Pinpoint the cell where the given text exists, returning its (x, y) midpoint coordinate. 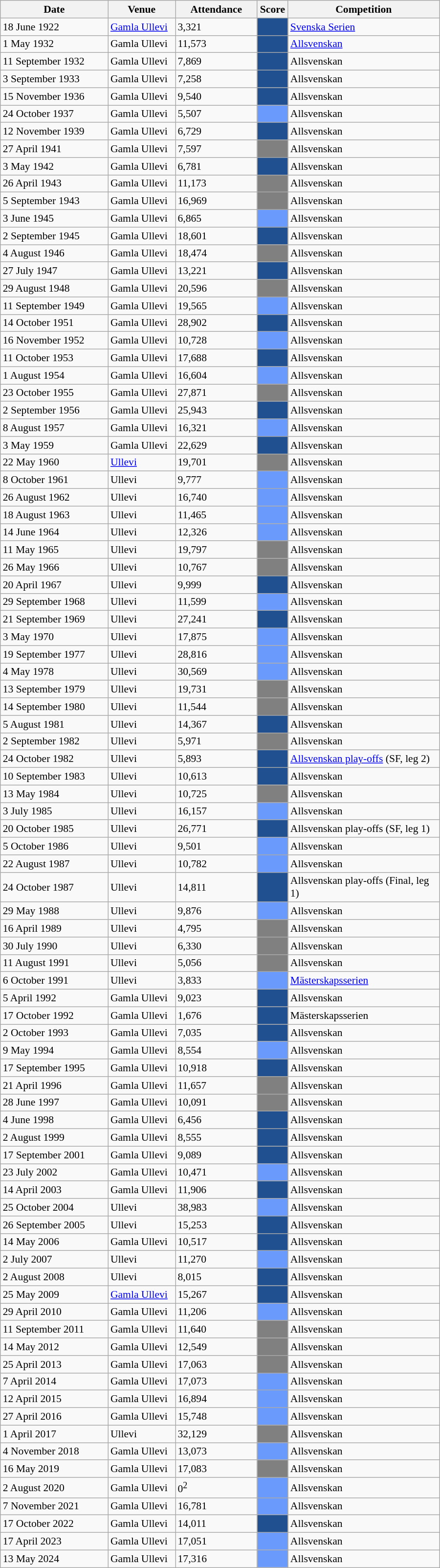
9,876 (216, 911)
Allsvenskan play-offs (SF, leg 2) (364, 759)
4 August 1946 (54, 254)
16 November 1952 (54, 341)
11 October 1953 (54, 358)
5 April 1992 (54, 998)
27 April 2016 (54, 1417)
30 July 1990 (54, 946)
6,330 (216, 946)
28,816 (216, 654)
28 June 1997 (54, 1103)
22 May 1960 (54, 462)
11,206 (216, 1312)
14 June 1964 (54, 532)
11 May 1965 (54, 550)
17,875 (216, 637)
8 August 1957 (54, 428)
Attendance (216, 9)
Venue (142, 9)
11,906 (216, 1190)
26,771 (216, 829)
10,091 (216, 1103)
8 October 1961 (54, 480)
17,051 (216, 1542)
3,321 (216, 27)
14,011 (216, 1524)
18 August 1963 (54, 515)
9 May 1994 (54, 1051)
27,241 (216, 620)
16,157 (216, 811)
32,129 (216, 1434)
17 October 1992 (54, 1015)
6,729 (216, 132)
11,465 (216, 515)
22 August 1987 (54, 864)
22,629 (216, 445)
16,604 (216, 375)
19,565 (216, 306)
16,894 (216, 1399)
9,089 (216, 1155)
29 May 1988 (54, 911)
14 May 2006 (54, 1242)
11,173 (216, 184)
12 November 1939 (54, 132)
18,601 (216, 236)
11,640 (216, 1330)
14 May 2012 (54, 1347)
29 April 2010 (54, 1312)
10,767 (216, 567)
25 October 2004 (54, 1207)
3 September 1933 (54, 79)
17 October 2022 (54, 1524)
27 July 1947 (54, 271)
24 October 1987 (54, 887)
4 June 1998 (54, 1120)
19,731 (216, 690)
1 April 2017 (54, 1434)
18 June 1922 (54, 27)
16,740 (216, 498)
26 May 1966 (54, 567)
7 November 2021 (54, 1506)
Allsvenskan play-offs (Final, leg 1) (364, 887)
8,554 (216, 1051)
2 September 1945 (54, 236)
23 July 2002 (54, 1173)
2 July 2007 (54, 1260)
11,657 (216, 1085)
11,270 (216, 1260)
16 May 2019 (54, 1469)
5,971 (216, 741)
10,918 (216, 1068)
5 August 1981 (54, 724)
15,748 (216, 1417)
02 (216, 1488)
4,795 (216, 928)
6,456 (216, 1120)
17 April 2023 (54, 1542)
10 September 1983 (54, 777)
21 April 1996 (54, 1085)
1,676 (216, 1015)
11,544 (216, 707)
Svenska Serien (364, 27)
4 May 1978 (54, 672)
15,267 (216, 1294)
18,474 (216, 254)
2 August 2020 (54, 1488)
7,869 (216, 62)
12,326 (216, 532)
11 September 2011 (54, 1330)
11,573 (216, 44)
3 May 1942 (54, 166)
14 April 2003 (54, 1190)
17,063 (216, 1364)
11 August 1991 (54, 963)
2 September 1982 (54, 741)
5 October 1986 (54, 846)
10,725 (216, 794)
13 May 1984 (54, 794)
19 September 1977 (54, 654)
2 September 1956 (54, 411)
13,221 (216, 271)
4 November 2018 (54, 1452)
13 May 2024 (54, 1559)
19,797 (216, 550)
2 October 1993 (54, 1033)
8,015 (216, 1277)
26 August 1962 (54, 498)
20,596 (216, 288)
16,321 (216, 428)
7,035 (216, 1033)
12,549 (216, 1347)
17 September 2001 (54, 1155)
15 November 1936 (54, 96)
3 July 1985 (54, 811)
16 April 1989 (54, 928)
10,782 (216, 864)
29 September 1968 (54, 602)
11 September 1932 (54, 62)
14,367 (216, 724)
1 May 1932 (54, 44)
3 May 1970 (54, 637)
30,569 (216, 672)
27 April 1941 (54, 149)
11,599 (216, 602)
9,023 (216, 998)
21 September 1969 (54, 620)
27,871 (216, 393)
8,555 (216, 1138)
2 August 1999 (54, 1138)
14,811 (216, 887)
7,597 (216, 149)
20 April 1967 (54, 585)
5 September 1943 (54, 201)
Allsvenskan play-offs (SF, leg 1) (364, 829)
2 August 2008 (54, 1277)
9,540 (216, 96)
6,865 (216, 219)
38,983 (216, 1207)
10,613 (216, 777)
9,777 (216, 480)
10,471 (216, 1173)
24 October 1937 (54, 114)
20 October 1985 (54, 829)
19,701 (216, 462)
1 August 1954 (54, 375)
5,507 (216, 114)
Date (54, 9)
15,253 (216, 1225)
7 April 2014 (54, 1382)
29 August 1948 (54, 288)
14 September 1980 (54, 707)
17 September 1995 (54, 1068)
25 May 2009 (54, 1294)
3 May 1959 (54, 445)
6 October 1991 (54, 981)
7,258 (216, 79)
17,688 (216, 358)
17,083 (216, 1469)
25,943 (216, 411)
Competition (364, 9)
10,517 (216, 1242)
Score (273, 9)
17,316 (216, 1559)
6,781 (216, 166)
12 April 2015 (54, 1399)
5,893 (216, 759)
24 October 1982 (54, 759)
11 September 1949 (54, 306)
5,056 (216, 963)
23 October 1955 (54, 393)
3 June 1945 (54, 219)
10,728 (216, 341)
26 September 2005 (54, 1225)
16,781 (216, 1506)
3,833 (216, 981)
9,999 (216, 585)
25 April 2013 (54, 1364)
26 April 1943 (54, 184)
9,501 (216, 846)
16,969 (216, 201)
13,073 (216, 1452)
17,073 (216, 1382)
14 October 1951 (54, 323)
28,902 (216, 323)
13 September 1979 (54, 690)
